Find where the given text appears and provide that cell's center as (x, y) coordinate. 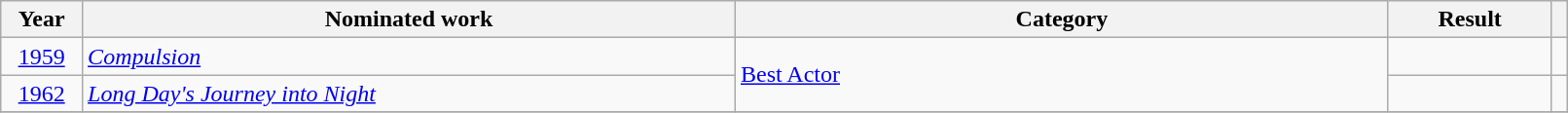
Category (1061, 19)
Year (42, 19)
Best Actor (1061, 75)
1962 (42, 94)
Result (1470, 19)
1959 (42, 56)
Compulsion (409, 56)
Nominated work (409, 19)
Long Day's Journey into Night (409, 94)
